For the text-containing cell, return its midpoint in [X, Y] coordinate format. 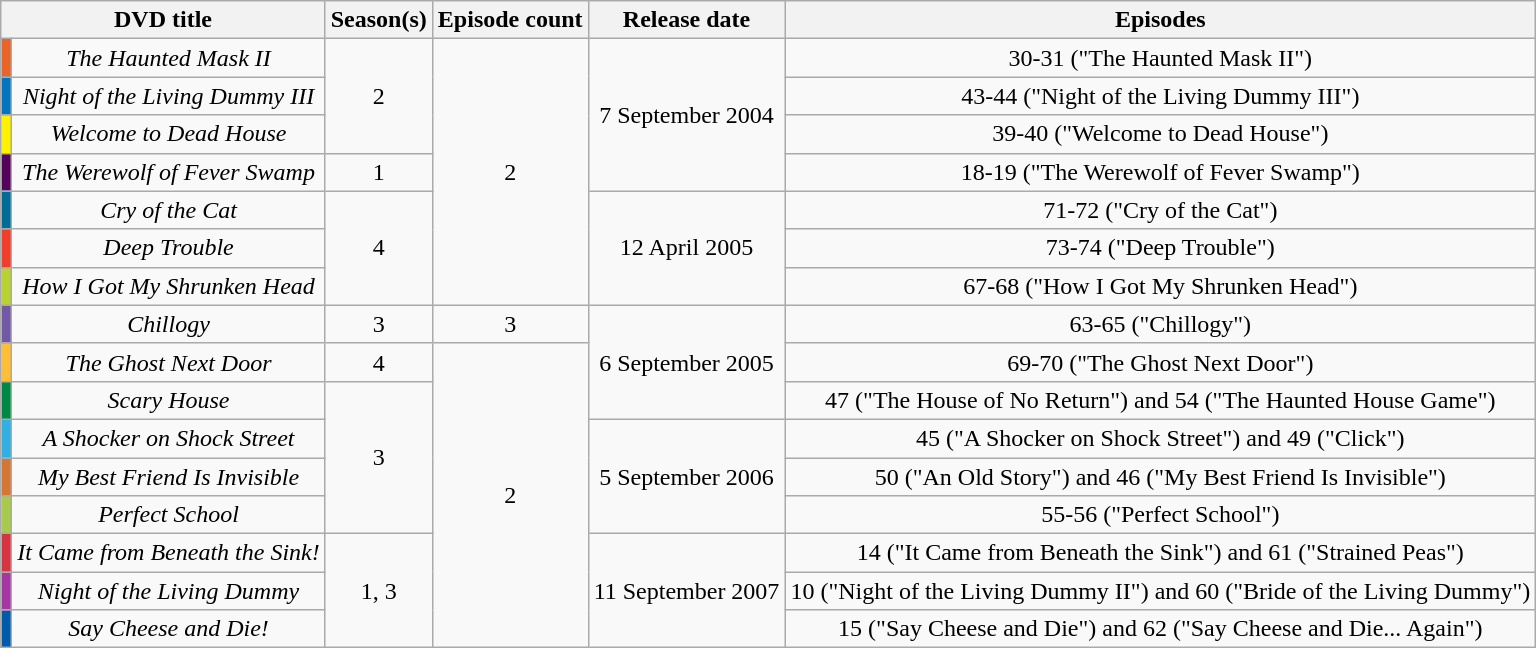
Season(s) [378, 20]
11 September 2007 [686, 591]
My Best Friend Is Invisible [168, 477]
How I Got My Shrunken Head [168, 286]
14 ("It Came from Beneath the Sink") and 61 ("Strained Peas") [1160, 553]
Cry of the Cat [168, 210]
69-70 ("The Ghost Next Door") [1160, 362]
15 ("Say Cheese and Die") and 62 ("Say Cheese and Die... Again") [1160, 629]
63-65 ("Chillogy") [1160, 324]
50 ("An Old Story") and 46 ("My Best Friend Is Invisible") [1160, 477]
6 September 2005 [686, 362]
30-31 ("The Haunted Mask II") [1160, 58]
Say Cheese and Die! [168, 629]
The Haunted Mask II [168, 58]
1, 3 [378, 591]
The Ghost Next Door [168, 362]
Chillogy [168, 324]
39-40 ("Welcome to Dead House") [1160, 134]
Release date [686, 20]
7 September 2004 [686, 115]
18-19 ("The Werewolf of Fever Swamp") [1160, 172]
45 ("A Shocker on Shock Street") and 49 ("Click") [1160, 438]
43-44 ("Night of the Living Dummy III") [1160, 96]
1 [378, 172]
73-74 ("Deep Trouble") [1160, 248]
12 April 2005 [686, 248]
10 ("Night of the Living Dummy II") and 60 ("Bride of the Living Dummy") [1160, 591]
Deep Trouble [168, 248]
A Shocker on Shock Street [168, 438]
Night of the Living Dummy [168, 591]
Perfect School [168, 515]
Welcome to Dead House [168, 134]
67-68 ("How I Got My Shrunken Head") [1160, 286]
71-72 ("Cry of the Cat") [1160, 210]
DVD title [163, 20]
5 September 2006 [686, 476]
Episodes [1160, 20]
Episode count [510, 20]
47 ("The House of No Return") and 54 ("The Haunted House Game") [1160, 400]
Scary House [168, 400]
Night of the Living Dummy III [168, 96]
55-56 ("Perfect School") [1160, 515]
The Werewolf of Fever Swamp [168, 172]
It Came from Beneath the Sink! [168, 553]
